Identify which cell holds the provided text, then report its (X, Y) central coordinate. 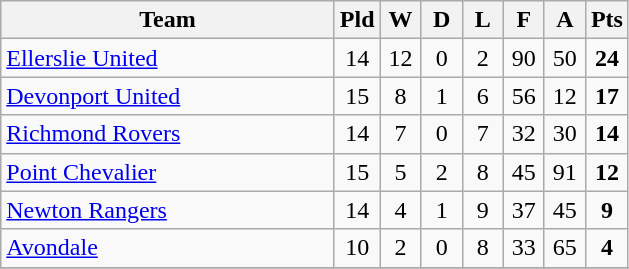
Ellerslie United (168, 58)
Team (168, 20)
D (442, 20)
32 (524, 134)
W (400, 20)
37 (524, 210)
56 (524, 96)
90 (524, 58)
Devonport United (168, 96)
F (524, 20)
30 (564, 134)
50 (564, 58)
Pts (606, 20)
Pld (357, 20)
Avondale (168, 248)
17 (606, 96)
24 (606, 58)
L (482, 20)
65 (564, 248)
6 (482, 96)
5 (400, 172)
A (564, 20)
Richmond Rovers (168, 134)
Point Chevalier (168, 172)
Newton Rangers (168, 210)
91 (564, 172)
33 (524, 248)
10 (357, 248)
